Return the (x, y) coordinate for the center point of the cell that contains the specified text.  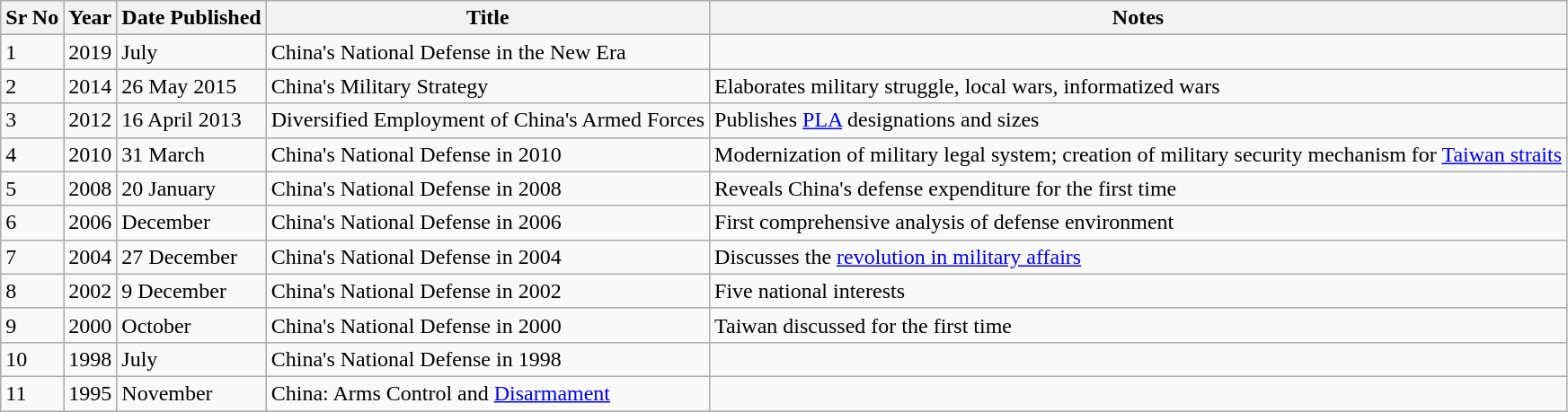
China's National Defense in 2000 (487, 325)
First comprehensive analysis of defense environment (1138, 223)
China's National Defense in 2010 (487, 154)
2019 (90, 52)
China: Arms Control and Disarmament (487, 393)
3 (32, 120)
2010 (90, 154)
December (191, 223)
9 (32, 325)
Elaborates military struggle, local wars, informatized wars (1138, 86)
2008 (90, 188)
Year (90, 18)
Diversified Employment of China's Armed Forces (487, 120)
Notes (1138, 18)
6 (32, 223)
9 December (191, 291)
November (191, 393)
2002 (90, 291)
2004 (90, 257)
Date Published (191, 18)
2014 (90, 86)
Sr No (32, 18)
4 (32, 154)
Discusses the revolution in military affairs (1138, 257)
20 January (191, 188)
China's National Defense in the New Era (487, 52)
2012 (90, 120)
31 March (191, 154)
5 (32, 188)
Modernization of military legal system; creation of military security mechanism for Taiwan straits (1138, 154)
1998 (90, 359)
China's National Defense in 2002 (487, 291)
1 (32, 52)
China's Military Strategy (487, 86)
China's National Defense in 2004 (487, 257)
10 (32, 359)
7 (32, 257)
China's National Defense in 1998 (487, 359)
October (191, 325)
26 May 2015 (191, 86)
China's National Defense in 2006 (487, 223)
11 (32, 393)
2 (32, 86)
1995 (90, 393)
2006 (90, 223)
Taiwan discussed for the first time (1138, 325)
8 (32, 291)
Reveals China's defense expenditure for the first time (1138, 188)
27 December (191, 257)
China's National Defense in 2008 (487, 188)
Publishes PLA designations and sizes (1138, 120)
Title (487, 18)
2000 (90, 325)
Five national interests (1138, 291)
16 April 2013 (191, 120)
